Extract the (X, Y) coordinate from the center of the cell holding the provided text.  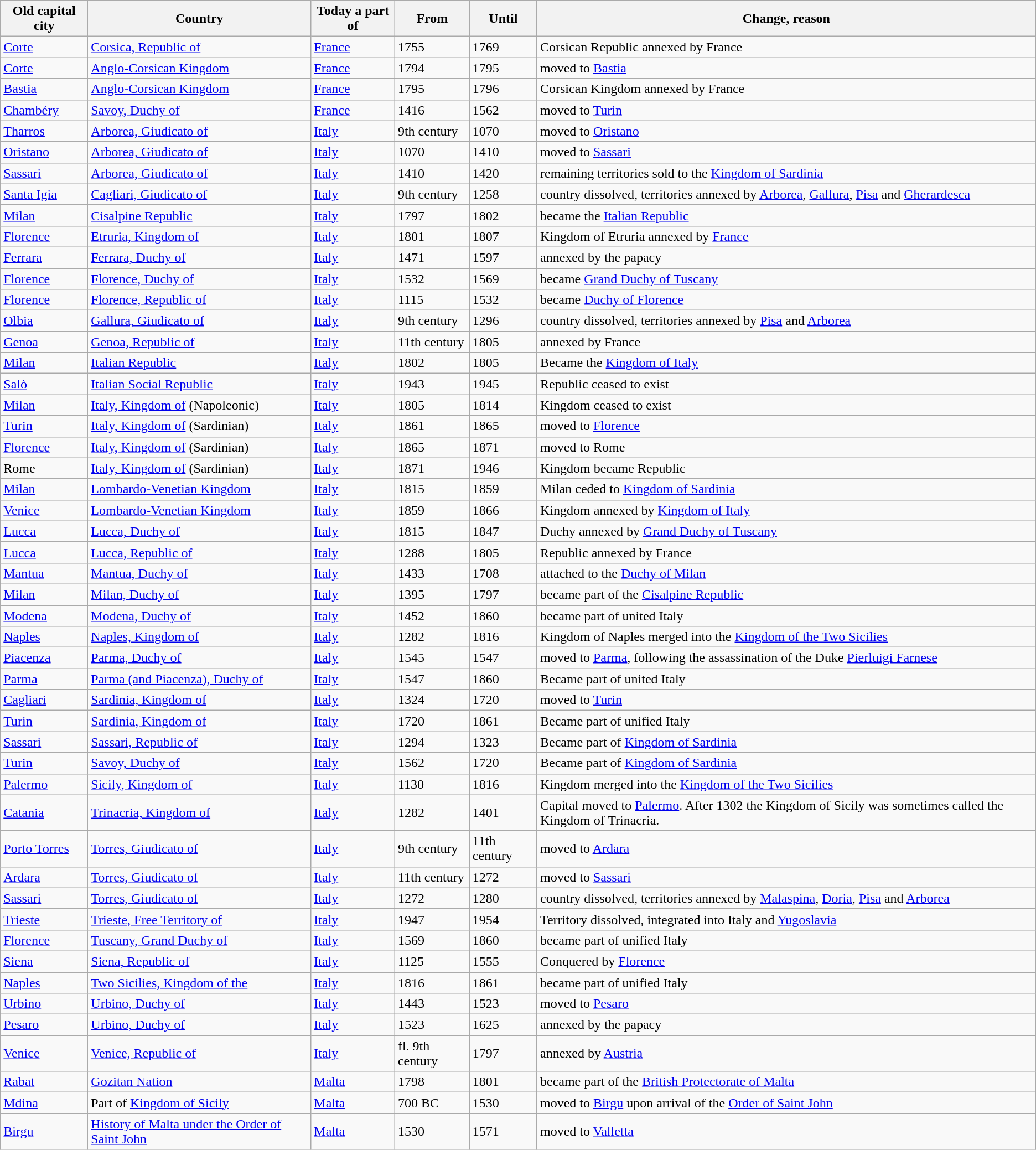
Ferrara (44, 257)
Republic annexed by France (786, 552)
moved to Ardara (786, 849)
1796 (503, 89)
Kingdom of Etruria annexed by France (786, 236)
1755 (432, 47)
Pesaro (44, 1025)
1946 (503, 468)
Siena (44, 961)
became Grand Duchy of Tuscany (786, 278)
Corsica, Republic of (199, 47)
Venice, Republic of (199, 1054)
Parma, Duchy of (199, 658)
Conquered by Florence (786, 961)
moved to Pesaro (786, 1004)
Siena, Republic of (199, 961)
moved to Bastia (786, 68)
moved to Birgu upon arrival of the Order of Saint John (786, 1103)
Palermo (44, 784)
Florence, Duchy of (199, 278)
1954 (503, 919)
1296 (503, 321)
1294 (432, 742)
1866 (503, 510)
Naples, Kingdom of (199, 637)
1814 (503, 405)
1433 (432, 573)
Birgu (44, 1131)
became Duchy of Florence (786, 300)
1323 (503, 742)
1945 (503, 384)
Change, reason (786, 19)
1258 (503, 194)
Gallura, Giudicato of (199, 321)
Salò (44, 384)
1115 (432, 300)
Became part of united Italy (786, 679)
Florence, Republic of (199, 300)
1807 (503, 236)
1130 (432, 784)
Capital moved to Palermo. After 1302 the Kingdom of Sicily was sometimes called the Kingdom of Trinacria. (786, 812)
Sicily, Kingdom of (199, 784)
Kingdom of Naples merged into the Kingdom of the Two Sicilies (786, 637)
History of Malta under the Order of Saint John (199, 1131)
Country (199, 19)
annexed by Austria (786, 1054)
Cagliari (44, 700)
Modena (44, 616)
1794 (432, 68)
Corsican Republic annexed by France (786, 47)
became part of the British Protectorate of Malta (786, 1082)
1401 (503, 812)
1798 (432, 1082)
moved to Rome (786, 447)
Rome (44, 468)
country dissolved, territories annexed by Pisa and Arborea (786, 321)
Lucca, Republic of (199, 552)
attached to the Duchy of Milan (786, 573)
Republic ceased to exist (786, 384)
Gozitan Nation (199, 1082)
moved to Parma, following the assassination of the Duke Pierluigi Farnese (786, 658)
Rabat (44, 1082)
Urbino (44, 1004)
Territory dissolved, integrated into Italy and Yugoslavia (786, 919)
Old capital city (44, 19)
Ardara (44, 877)
country dissolved, territories annexed by Arborea, Gallura, Pisa and Gherardesca (786, 194)
Ferrara, Duchy of (199, 257)
Kingdom ceased to exist (786, 405)
Olbia (44, 321)
Trieste (44, 919)
Parma (and Piacenza), Duchy of (199, 679)
1324 (432, 700)
Parma (44, 679)
fl. 9th century (432, 1054)
became the Italian Republic (786, 215)
became part of united Italy (786, 616)
1769 (503, 47)
Sassari, Republic of (199, 742)
Until (503, 19)
1597 (503, 257)
Today a part of (353, 19)
moved to Valletta (786, 1131)
Corsican Kingdom annexed by France (786, 89)
1125 (432, 961)
Milan, Duchy of (199, 594)
Became part of unified Italy (786, 721)
700 BC (432, 1103)
Santa Igia (44, 194)
Became the Kingdom of Italy (786, 363)
Italy, Kingdom of (Napoleonic) (199, 405)
Mantua (44, 573)
Italian Social Republic (199, 384)
1471 (432, 257)
Milan ceded to Kingdom of Sardinia (786, 489)
Kingdom annexed by Kingdom of Italy (786, 510)
Chambéry (44, 110)
Cagliari, Giudicato of (199, 194)
Porto Torres (44, 849)
Kingdom merged into the Kingdom of the Two Sicilies (786, 784)
1708 (503, 573)
1420 (503, 173)
1625 (503, 1025)
1443 (432, 1004)
1847 (503, 531)
From (432, 19)
country dissolved, territories annexed by Malaspina, Doria, Pisa and Arborea (786, 898)
Oristano (44, 152)
remaining territories sold to the Kingdom of Sardinia (786, 173)
Genoa, Republic of (199, 342)
1943 (432, 384)
Catania (44, 812)
became part of the Cisalpine Republic (786, 594)
Two Sicilies, Kingdom of the (199, 982)
Trieste, Free Territory of (199, 919)
1452 (432, 616)
1555 (503, 961)
Mdina (44, 1103)
moved to Oristano (786, 131)
1545 (432, 658)
1416 (432, 110)
Bastia (44, 89)
Kingdom became Republic (786, 468)
Etruria, Kingdom of (199, 236)
1571 (503, 1131)
Genoa (44, 342)
1288 (432, 552)
Lucca, Duchy of (199, 531)
Modena, Duchy of (199, 616)
Piacenza (44, 658)
Italian Republic (199, 363)
Part of Kingdom of Sicily (199, 1103)
Tuscany, Grand Duchy of (199, 940)
annexed by France (786, 342)
Cisalpine Republic (199, 215)
Trinacria, Kingdom of (199, 812)
1395 (432, 594)
1280 (503, 898)
Duchy annexed by Grand Duchy of Tuscany (786, 531)
1947 (432, 919)
Mantua, Duchy of (199, 573)
Tharros (44, 131)
moved to Florence (786, 426)
